Scan for the cell matching the given text and deliver its [x, y] coordinate at center. 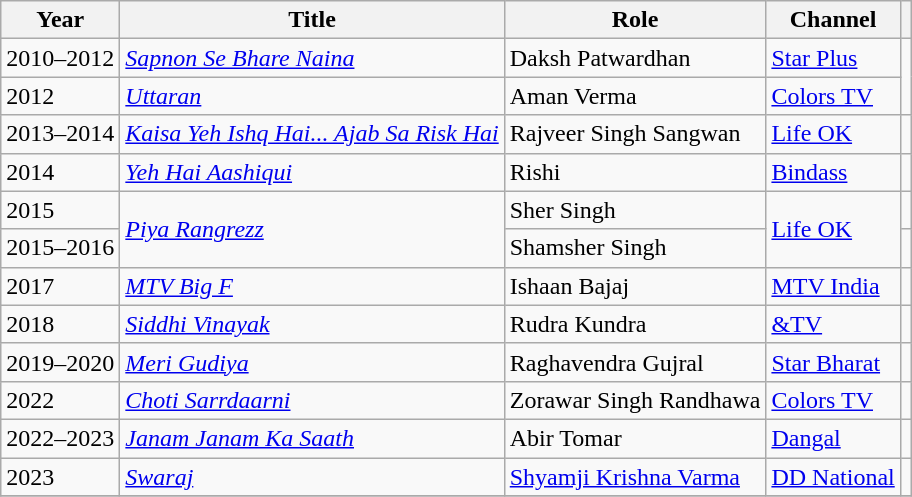
Siddhi Vinayak [312, 324]
Star Plus [833, 58]
Role [635, 20]
Shamsher Singh [635, 248]
2022 [60, 400]
&TV [833, 324]
Dangal [833, 438]
Rishi [635, 172]
Channel [833, 20]
Sher Singh [635, 210]
MTV India [833, 286]
2012 [60, 96]
Janam Janam Ka Saath [312, 438]
Star Bharat [833, 362]
DD National [833, 477]
Zorawar Singh Randhawa [635, 400]
Abir Tomar [635, 438]
2018 [60, 324]
2019–2020 [60, 362]
2010–2012 [60, 58]
Aman Verma [635, 96]
Raghavendra Gujral [635, 362]
2022–2023 [60, 438]
Ishaan Bajaj [635, 286]
Title [312, 20]
Choti Sarrdaarni [312, 400]
2013–2014 [60, 134]
Rudra Kundra [635, 324]
Meri Gudiya [312, 362]
Swaraj [312, 477]
2015–2016 [60, 248]
Bindass [833, 172]
Daksh Patwardhan [635, 58]
Kaisa Yeh Ishq Hai... Ajab Sa Risk Hai [312, 134]
2015 [60, 210]
Uttaran [312, 96]
Shyamji Krishna Varma [635, 477]
Sapnon Se Bhare Naina [312, 58]
Year [60, 20]
MTV Big F [312, 286]
2023 [60, 477]
Rajveer Singh Sangwan [635, 134]
2014 [60, 172]
2017 [60, 286]
Yeh Hai Aashiqui [312, 172]
Piya Rangrezz [312, 229]
